Return (x, y) of the center of cell containing provided text 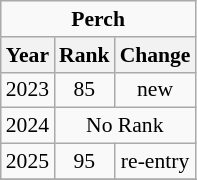
Year (28, 55)
Perch (98, 19)
No Rank (124, 126)
Rank (84, 55)
new (156, 90)
Change (156, 55)
re-entry (156, 162)
2024 (28, 126)
2023 (28, 90)
85 (84, 90)
2025 (28, 162)
95 (84, 162)
